Pinpoint the cell where the given text exists, returning its [X, Y] midpoint coordinate. 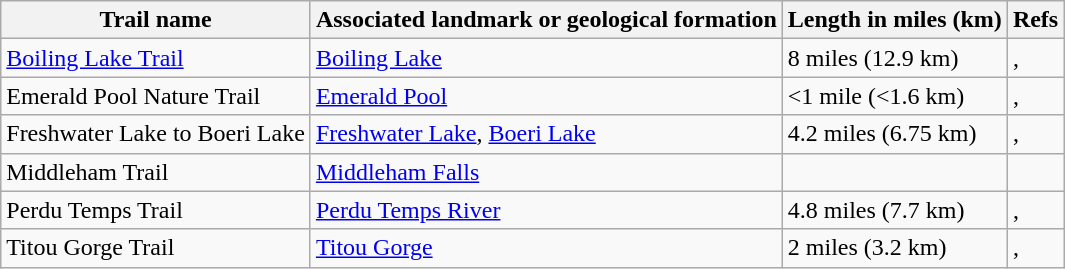
Middleham Trail [156, 172]
Middleham Falls [546, 172]
4.2 miles (6.75 km) [894, 134]
Trail name [156, 20]
Perdu Temps Trail [156, 210]
Perdu Temps River [546, 210]
Boiling Lake [546, 58]
4.8 miles (7.7 km) [894, 210]
Length in miles (km) [894, 20]
Freshwater Lake, Boeri Lake [546, 134]
Freshwater Lake to Boeri Lake [156, 134]
8 miles (12.9 km) [894, 58]
Refs [1035, 20]
Titou Gorge Trail [156, 248]
2 miles (3.2 km) [894, 248]
Emerald Pool Nature Trail [156, 96]
<1 mile (<1.6 km) [894, 96]
Titou Gorge [546, 248]
Boiling Lake Trail [156, 58]
Associated landmark or geological formation [546, 20]
Emerald Pool [546, 96]
